Determine the [X, Y] coordinate at the center of the cell enclosing the given text.  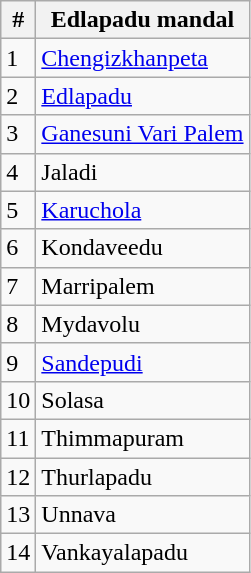
13 [18, 515]
Thimmapuram [142, 438]
Thurlapadu [142, 477]
10 [18, 400]
6 [18, 248]
Solasa [142, 400]
14 [18, 553]
Edlapadu mandal [142, 20]
# [18, 20]
1 [18, 58]
Edlapadu [142, 96]
Mydavolu [142, 324]
2 [18, 96]
Vankayalapadu [142, 553]
Kondaveedu [142, 248]
12 [18, 477]
7 [18, 286]
4 [18, 172]
Karuchola [142, 210]
Marripalem [142, 286]
11 [18, 438]
Sandepudi [142, 362]
8 [18, 324]
Ganesuni Vari Palem [142, 134]
9 [18, 362]
5 [18, 210]
Chengizkhanpeta [142, 58]
Jaladi [142, 172]
Unnava [142, 515]
3 [18, 134]
